From the cell containing the given text, extract its center point as [x, y] coordinate. 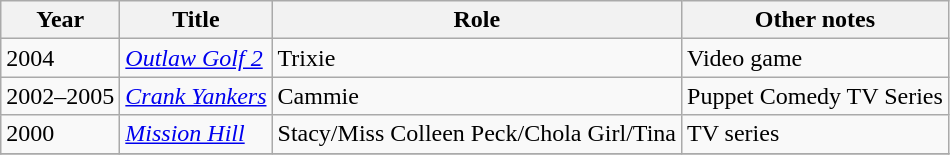
Outlaw Golf 2 [196, 58]
2004 [60, 58]
Cammie [477, 96]
Trixie [477, 58]
2002–2005 [60, 96]
Crank Yankers [196, 96]
Stacy/Miss Colleen Peck/Chola Girl/Tina [477, 134]
Puppet Comedy TV Series [816, 96]
TV series [816, 134]
Video game [816, 58]
Title [196, 20]
Mission Hill [196, 134]
2000 [60, 134]
Year [60, 20]
Other notes [816, 20]
Role [477, 20]
